Extract the (x, y) coordinate from the center of the cell holding the provided text.  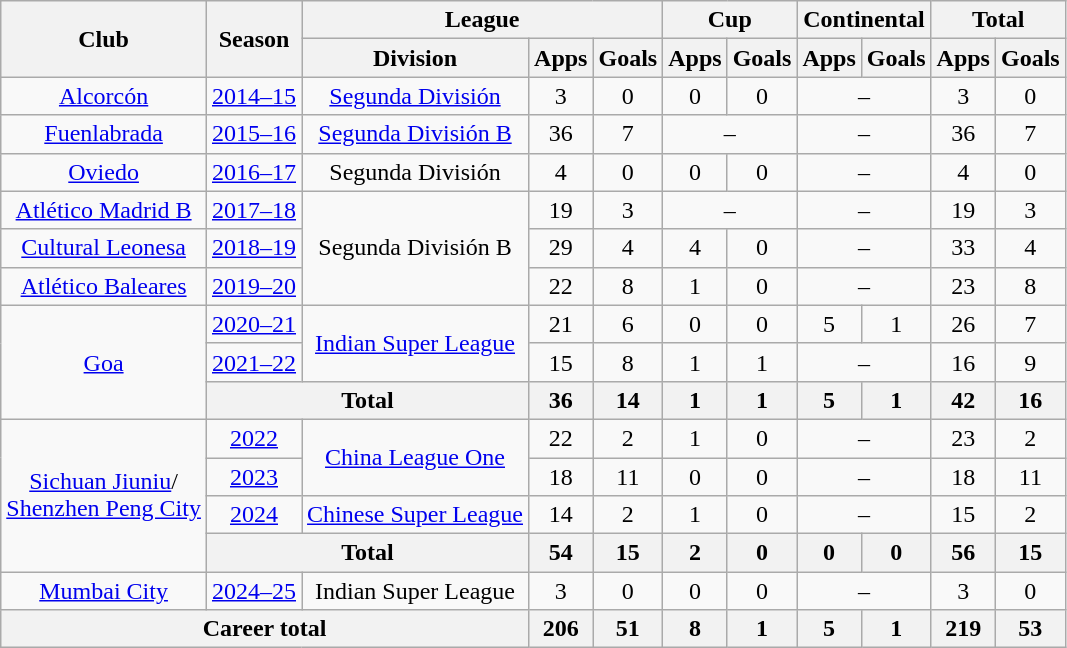
Cultural Leonesa (104, 248)
2017–18 (254, 210)
29 (561, 248)
2021–22 (254, 362)
Club (104, 39)
51 (628, 629)
2014–15 (254, 96)
Chinese Super League (416, 515)
Division (416, 58)
China League One (416, 457)
33 (963, 248)
2020–21 (254, 324)
Atlético Baleares (104, 286)
Oviedo (104, 172)
9 (1030, 362)
56 (963, 553)
Alcorcón (104, 96)
2016–17 (254, 172)
League (482, 20)
53 (1030, 629)
Season (254, 39)
26 (963, 324)
2024 (254, 515)
206 (561, 629)
54 (561, 553)
Continental (864, 20)
2019–20 (254, 286)
Mumbai City (104, 591)
2018–19 (254, 248)
42 (963, 400)
2023 (254, 477)
Atlético Madrid B (104, 210)
21 (561, 324)
Career total (265, 629)
6 (628, 324)
219 (963, 629)
2015–16 (254, 134)
Goa (104, 362)
Cup (730, 20)
2022 (254, 438)
2024–25 (254, 591)
Sichuan Jiuniu/Shenzhen Peng City (104, 495)
Fuenlabrada (104, 134)
